Provide the [x, y] coordinate of the cell's center where the given text is located.  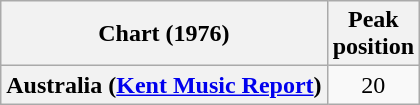
20 [373, 85]
Peakposition [373, 34]
Australia (Kent Music Report) [164, 85]
Chart (1976) [164, 34]
